Extract the (X, Y) coordinate from the center of the cell holding the provided text.  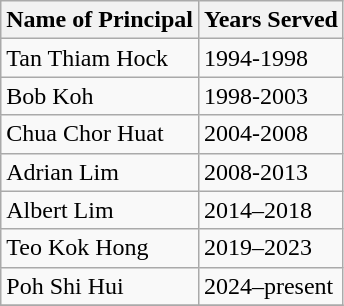
1998-2003 (270, 96)
Chua Chor Huat (100, 134)
Albert Lim (100, 210)
Adrian Lim (100, 172)
2024–present (270, 286)
Poh Shi Hui (100, 286)
Teo Kok Hong (100, 248)
2008-2013 (270, 172)
Years Served (270, 20)
Tan Thiam Hock (100, 58)
Name of Principal (100, 20)
1994-1998 (270, 58)
2019–2023 (270, 248)
2004-2008 (270, 134)
2014–2018 (270, 210)
Bob Koh (100, 96)
